Find where the given text appears and provide that cell's center as (x, y) coordinate. 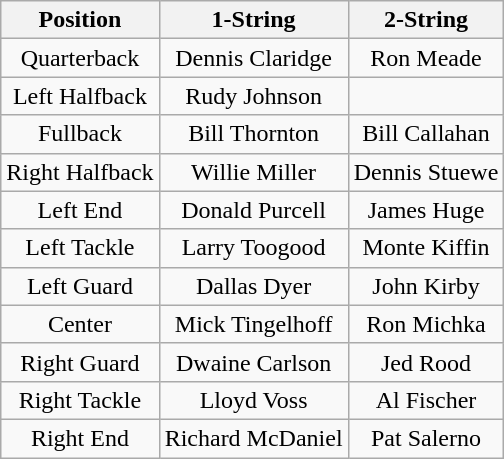
Left End (80, 210)
Monte Kiffin (426, 248)
Bill Thornton (254, 134)
Quarterback (80, 58)
Ron Meade (426, 58)
Mick Tingelhoff (254, 324)
Dennis Stuewe (426, 172)
Willie Miller (254, 172)
Center (80, 324)
James Huge (426, 210)
Right End (80, 438)
Right Guard (80, 362)
Pat Salerno (426, 438)
Bill Callahan (426, 134)
Left Halfback (80, 96)
Fullback (80, 134)
Dennis Claridge (254, 58)
Jed Rood (426, 362)
Right Tackle (80, 400)
Dwaine Carlson (254, 362)
Lloyd Voss (254, 400)
Larry Toogood (254, 248)
Donald Purcell (254, 210)
Richard McDaniel (254, 438)
Left Tackle (80, 248)
Left Guard (80, 286)
Ron Michka (426, 324)
1-String (254, 20)
Position (80, 20)
Al Fischer (426, 400)
Rudy Johnson (254, 96)
Dallas Dyer (254, 286)
2-String (426, 20)
Right Halfback (80, 172)
John Kirby (426, 286)
